Identify which cell holds the provided text, then report its [x, y] central coordinate. 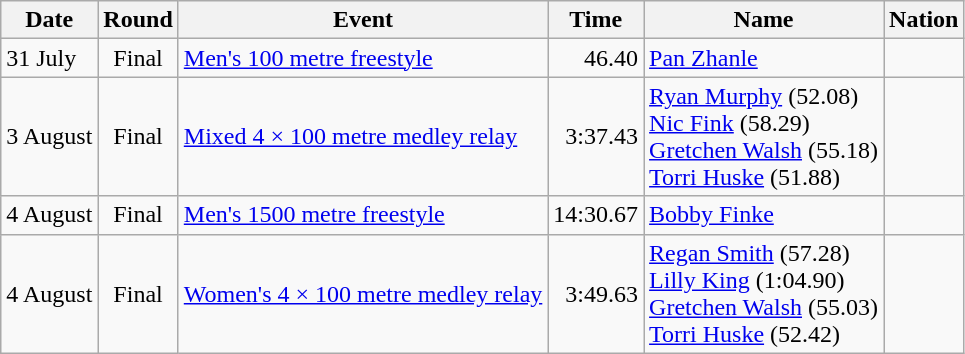
31 July [50, 58]
Date [50, 20]
3:49.63 [596, 294]
Event [363, 20]
3:37.43 [596, 136]
Time [596, 20]
46.40 [596, 58]
Round [138, 20]
Nation [924, 20]
Men's 100 metre freestyle [363, 58]
Bobby Finke [764, 215]
Name [764, 20]
Women's 4 × 100 metre medley relay [363, 294]
Mixed 4 × 100 metre medley relay [363, 136]
3 August [50, 136]
14:30.67 [596, 215]
Ryan Murphy (52.08)Nic Fink (58.29)Gretchen Walsh (55.18)Torri Huske (51.88) [764, 136]
Pan Zhanle [764, 58]
Regan Smith (57.28)Lilly King (1:04.90)Gretchen Walsh (55.03)Torri Huske (52.42) [764, 294]
Men's 1500 metre freestyle [363, 215]
